Detect which cell encompasses the target text, then output its [x, y] center coordinate. 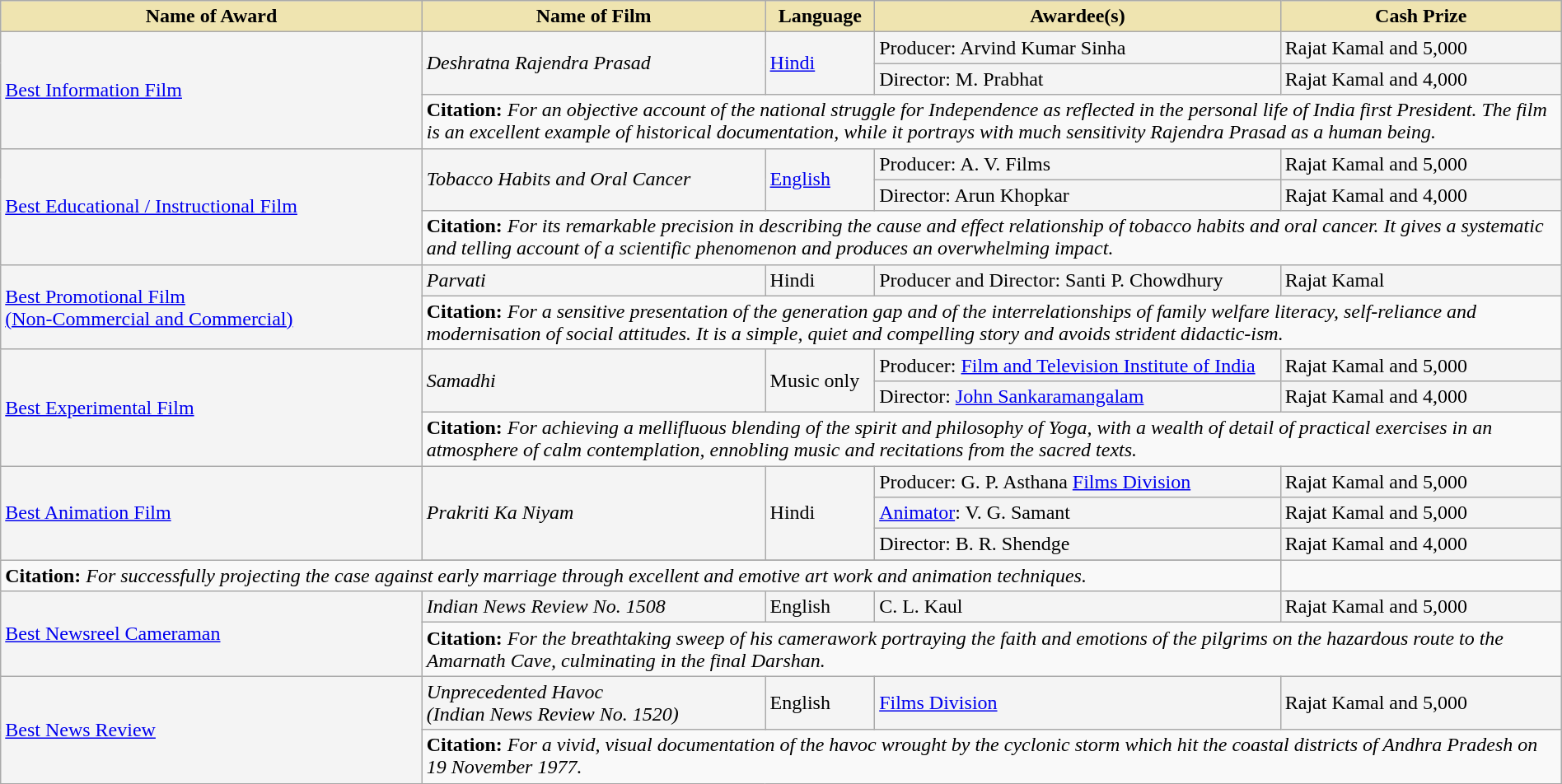
Best Promotional Film(Non-Commercial and Commercial) [212, 306]
Best Animation Film [212, 513]
Best Newsreel Cameraman [212, 634]
Awardee(s) [1078, 16]
Name of Award [212, 16]
Producer and Director: Santi P. Chowdhury [1078, 280]
C. L. Kaul [1078, 607]
Prakriti Ka Niyam [593, 513]
Music only [821, 380]
Films Division [1078, 703]
Deshratna Rajendra Prasad [593, 63]
Best Educational / Instructional Film [212, 206]
Cash Prize [1420, 16]
Unprecedented Havoc(Indian News Review No. 1520) [593, 703]
Citation: For successfully projecting the case against early marriage through excellent and emotive art work and animation techniques. [641, 576]
Director: Arun Khopkar [1078, 195]
Parvati [593, 280]
Producer: G. P. Asthana Films Division [1078, 482]
Best Information Film [212, 91]
Producer: A. V. Films [1078, 164]
Samadhi [593, 380]
Director: B. R. Shendge [1078, 544]
Tobacco Habits and Oral Cancer [593, 180]
Best Experimental Film [212, 407]
Indian News Review No. 1508 [593, 607]
Best News Review [212, 730]
Director: M. Prabhat [1078, 79]
Name of Film [593, 16]
Producer: Film and Television Institute of India [1078, 365]
Language [821, 16]
Producer: Arvind Kumar Sinha [1078, 48]
Director: John Sankaramangalam [1078, 396]
Animator: V. G. Samant [1078, 513]
Rajat Kamal [1420, 280]
